Extract the [X, Y] coordinate from the center of the cell holding the provided text.  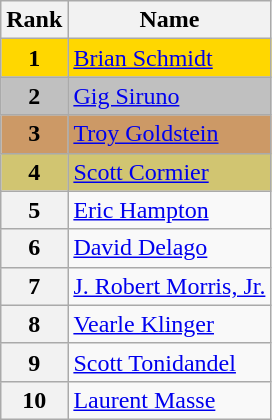
Vearle Klinger [170, 324]
1 [34, 58]
3 [34, 134]
Gig Siruno [170, 96]
Brian Schmidt [170, 58]
Troy Goldstein [170, 134]
5 [34, 210]
Laurent Masse [170, 400]
4 [34, 172]
8 [34, 324]
6 [34, 248]
Scott Tonidandel [170, 362]
10 [34, 400]
Rank [34, 20]
Scott Cormier [170, 172]
9 [34, 362]
7 [34, 286]
J. Robert Morris, Jr. [170, 286]
David Delago [170, 248]
Name [170, 20]
Eric Hampton [170, 210]
2 [34, 96]
